For the text-containing cell, return its midpoint in (X, Y) coordinate format. 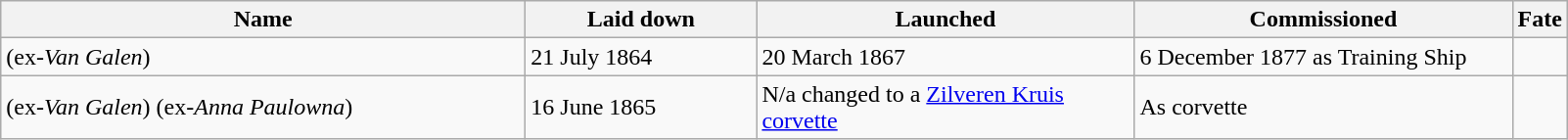
N/a changed to a Zilveren Kruis corvette (945, 108)
Launched (945, 20)
6 December 1877 as Training Ship (1323, 57)
Name (263, 20)
(ex-Van Galen) (ex-Anna Paulowna) (263, 108)
Commissioned (1323, 20)
(ex-Van Galen) (263, 57)
16 June 1865 (641, 108)
Fate (1540, 20)
Laid down (641, 20)
As corvette (1323, 108)
20 March 1867 (945, 57)
21 July 1864 (641, 57)
